Pinpoint the cell where the given text exists, returning its (X, Y) midpoint coordinate. 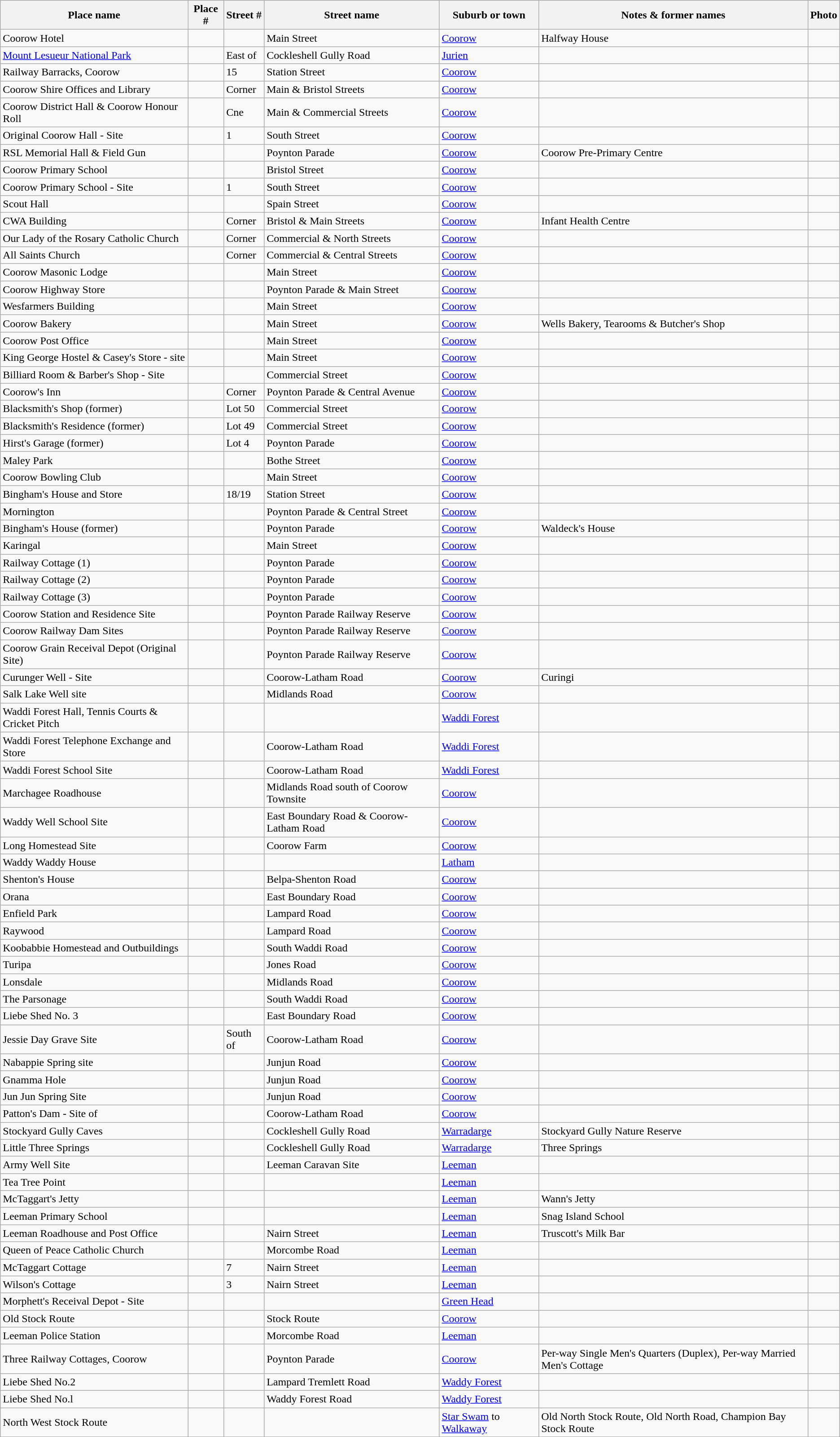
Coorow Highway Store (94, 289)
Jones Road (352, 965)
18/19 (244, 494)
Railway Barracks, Coorow (94, 72)
Poynton Parade & Central Avenue (352, 392)
Commercial & Central Streets (352, 255)
Coorow Hotel (94, 38)
The Parsonage (94, 999)
Hirst's Garage (former) (94, 443)
Truscott's Milk Bar (674, 1233)
Midlands Road south of Coorow Townsite (352, 793)
East of (244, 55)
Lot 50 (244, 409)
Place # (206, 15)
Waddy Forest Road (352, 1399)
Morphett's Receival Depot - Site (94, 1301)
Original Coorow Hall - Site (94, 136)
Notes & former names (674, 15)
Mount Lesueur National Park (94, 55)
Leeman Police Station (94, 1336)
Waddy Well School Site (94, 822)
Wilson's Cottage (94, 1284)
Coorow Farm (352, 845)
Liebe Shed No. 3 (94, 1016)
Leeman Roadhouse and Post Office (94, 1233)
Bingham's House and Store (94, 494)
Orana (94, 897)
Queen of Peace Catholic Church (94, 1250)
Coorow District Hall & Coorow Honour Roll (94, 112)
Per-way Single Men's Quarters (Duplex), Per-way Married Men's Cottage (674, 1359)
Scout Hall (94, 204)
Coorow Shire Offices and Library (94, 89)
All Saints Church (94, 255)
7 (244, 1267)
Coorow Pre-Primary Centre (674, 153)
3 (244, 1284)
Coorow Post Office (94, 341)
Halfway House (674, 38)
Main & Bristol Streets (352, 89)
Liebe Shed No.2 (94, 1382)
McTaggart Cottage (94, 1267)
Railway Cottage (1) (94, 563)
Bristol & Main Streets (352, 221)
Photo (824, 15)
Jessie Day Grave Site (94, 1039)
Waldeck's House (674, 529)
RSL Memorial Hall & Field Gun (94, 153)
Wells Bakery, Tearooms & Butcher's Shop (674, 324)
Jurien (489, 55)
Poynton Parade & Main Street (352, 289)
Tea Tree Point (94, 1182)
Army Well Site (94, 1165)
Coorow Station and Residence Site (94, 614)
Street name (352, 15)
Coorow Railway Dam Sites (94, 631)
Liebe Shed No.l (94, 1399)
Blacksmith's Residence (former) (94, 426)
Belpa-Shenton Road (352, 880)
Lonsdale (94, 982)
Stock Route (352, 1319)
Bristol Street (352, 170)
McTaggart's Jetty (94, 1199)
Stockyard Gully Caves (94, 1130)
North West Stock Route (94, 1422)
Leeman Primary School (94, 1216)
Place name (94, 15)
Raywood (94, 931)
Coorow Primary School - Site (94, 187)
Star Swam to Walkaway (489, 1422)
Lampard Tremlett Road (352, 1382)
South of (244, 1039)
Blacksmith's Shop (former) (94, 409)
Old North Stock Route, Old North Road, Champion Bay Stock Route (674, 1422)
Koobabbie Homestead and Outbuildings (94, 948)
Old Stock Route (94, 1319)
Coorow's Inn (94, 392)
Coorow Bowling Club (94, 477)
Three Springs (674, 1148)
Cne (244, 112)
Patton's Dam - Site of (94, 1113)
Commercial & North Streets (352, 238)
Long Homestead Site (94, 845)
Gnamma Hole (94, 1079)
Marchagee Roadhouse (94, 793)
East Boundary Road & Coorow-Latham Road (352, 822)
Lot 4 (244, 443)
CWA Building (94, 221)
Waddi Forest School Site (94, 770)
Coorow Primary School (94, 170)
Coorow Bakery (94, 324)
Curingi (674, 677)
Street # (244, 15)
15 (244, 72)
Lot 49 (244, 426)
Latham (489, 863)
Wann's Jetty (674, 1199)
Shenton's House (94, 880)
Mornington (94, 511)
Waddi Forest Telephone Exchange and Store (94, 747)
Main & Commercial Streets (352, 112)
Railway Cottage (3) (94, 597)
Spain Street (352, 204)
Three Railway Cottages, Coorow (94, 1359)
Bothe Street (352, 460)
Coorow Masonic Lodge (94, 272)
Infant Health Centre (674, 221)
Waddy Waddy House (94, 863)
Stockyard Gully Nature Reserve (674, 1130)
Maley Park (94, 460)
Salk Lake Well site (94, 694)
Poynton Parade & Central Street (352, 511)
Enfield Park (94, 914)
Wesfarmers Building (94, 307)
Coorow Grain Receival Depot (Original Site) (94, 654)
Billiard Room & Barber's Shop - Site (94, 375)
Snag Island School (674, 1216)
Bingham's House (former) (94, 529)
Waddi Forest Hall, Tennis Courts & Cricket Pitch (94, 717)
Our Lady of the Rosary Catholic Church (94, 238)
King George Hostel & Casey's Store - site (94, 358)
Suburb or town (489, 15)
Nabappie Spring site (94, 1062)
Railway Cottage (2) (94, 580)
Leeman Caravan Site (352, 1165)
Green Head (489, 1301)
Karingal (94, 546)
Turipa (94, 965)
Jun Jun Spring Site (94, 1096)
Little Three Springs (94, 1148)
Curunger Well - Site (94, 677)
